Detect which cell encompasses the target text, then output its [X, Y] center coordinate. 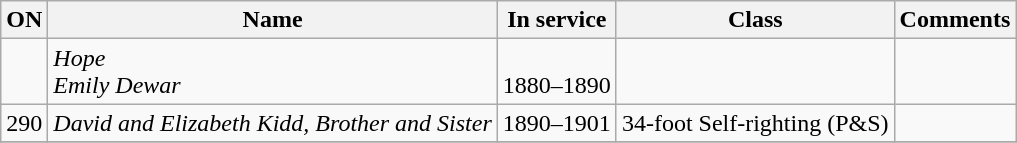
ON [24, 20]
1880–1890 [556, 72]
34-foot Self-righting (P&S) [755, 123]
Comments [955, 20]
290 [24, 123]
In service [556, 20]
David and Elizabeth Kidd, Brother and Sister [272, 123]
Class [755, 20]
Name [272, 20]
1890–1901 [556, 123]
HopeEmily Dewar [272, 72]
